Search for the cell housing the specified text and yield its [X, Y] center coordinate. 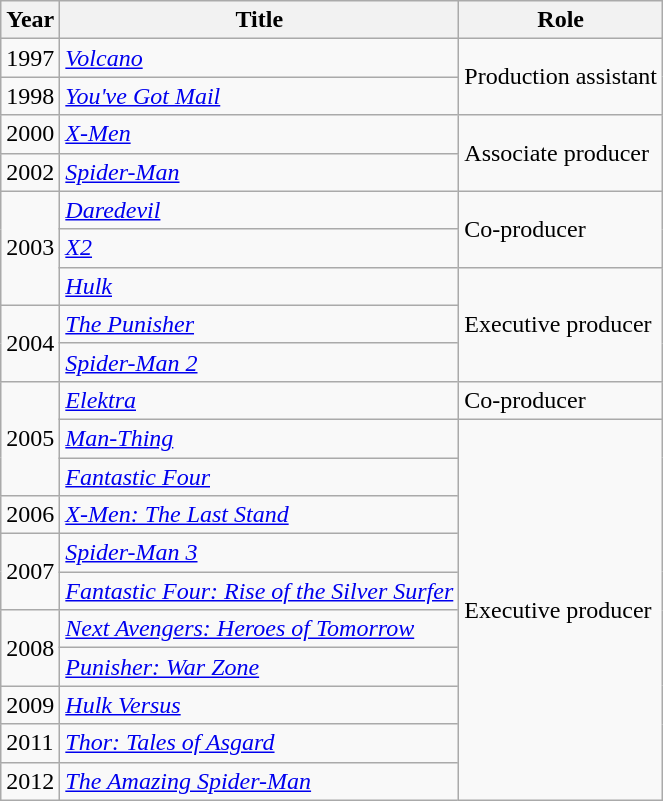
Volcano [260, 58]
2009 [30, 705]
2012 [30, 781]
You've Got Mail [260, 96]
2011 [30, 743]
Hulk Versus [260, 705]
The Punisher [260, 324]
Title [260, 20]
X-Men: The Last Stand [260, 515]
Associate producer [561, 153]
2006 [30, 515]
Next Avengers: Heroes of Tomorrow [260, 629]
2008 [30, 648]
2007 [30, 572]
1998 [30, 96]
The Amazing Spider-Man [260, 781]
2000 [30, 134]
2004 [30, 343]
1997 [30, 58]
2002 [30, 172]
Punisher: War Zone [260, 667]
Daredevil [260, 210]
Fantastic Four [260, 477]
X2 [260, 248]
Fantastic Four: Rise of the Silver Surfer [260, 591]
Production assistant [561, 77]
Spider-Man 2 [260, 362]
2003 [30, 248]
Hulk [260, 286]
Thor: Tales of Asgard [260, 743]
Spider-Man 3 [260, 553]
2005 [30, 438]
X-Men [260, 134]
Man-Thing [260, 438]
Role [561, 20]
Spider-Man [260, 172]
Elektra [260, 400]
Year [30, 20]
